Return [x, y] of the center of cell containing provided text 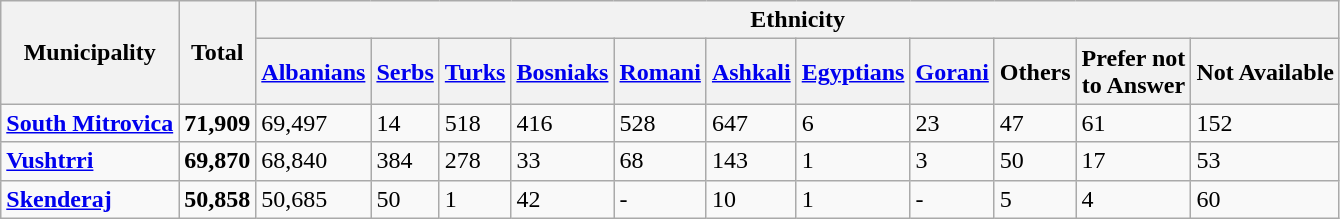
Turks [475, 72]
3 [952, 161]
50,858 [218, 199]
Bosniaks [562, 72]
278 [475, 161]
68,840 [314, 161]
Serbs [405, 72]
69,870 [218, 161]
10 [751, 199]
Egyptians [853, 72]
143 [751, 161]
14 [405, 123]
Romani [660, 72]
Skenderaj [90, 199]
Not Available [1266, 72]
528 [660, 123]
647 [751, 123]
Albanians [314, 72]
152 [1266, 123]
50,685 [314, 199]
416 [562, 123]
Others [1035, 72]
Vushtrri [90, 161]
17 [1134, 161]
Ethnicity [798, 20]
South Mitrovica [90, 123]
518 [475, 123]
23 [952, 123]
Total [218, 52]
42 [562, 199]
Prefer notto Answer [1134, 72]
6 [853, 123]
60 [1266, 199]
68 [660, 161]
Gorani [952, 72]
5 [1035, 199]
Ashkali [751, 72]
4 [1134, 199]
Municipality [90, 52]
53 [1266, 161]
69,497 [314, 123]
384 [405, 161]
71,909 [218, 123]
61 [1134, 123]
47 [1035, 123]
33 [562, 161]
